Find where the given text appears and provide that cell's center as [X, Y] coordinate. 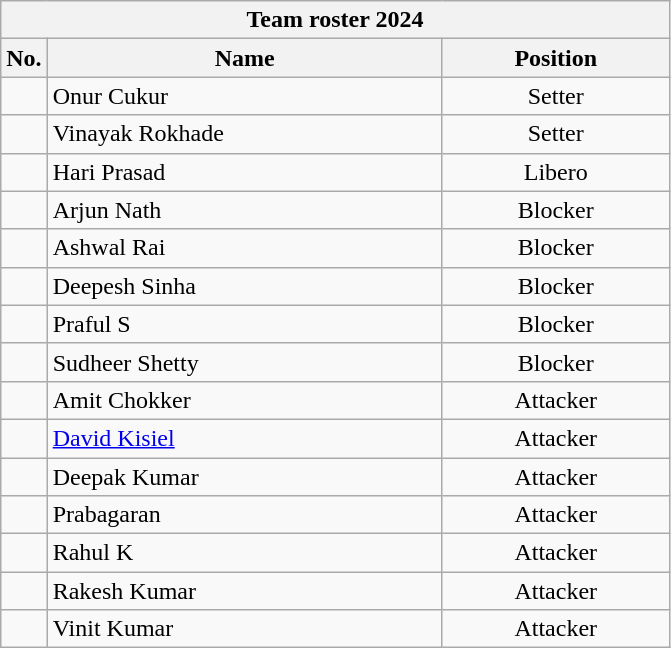
Praful S [244, 324]
Rakesh Kumar [244, 591]
Vinit Kumar [244, 629]
Rahul K [244, 553]
David Kisiel [244, 438]
No. [24, 58]
Libero [556, 172]
Deepak Kumar [244, 477]
Onur Cukur [244, 96]
Hari Prasad [244, 172]
Name [244, 58]
Sudheer Shetty [244, 362]
Prabagaran [244, 515]
Position [556, 58]
Amit Chokker [244, 400]
Deepesh Sinha [244, 286]
Ashwal Rai [244, 248]
Vinayak Rokhade [244, 134]
Team roster 2024 [336, 20]
Arjun Nath [244, 210]
